For the text-containing cell, return its midpoint in [x, y] coordinate format. 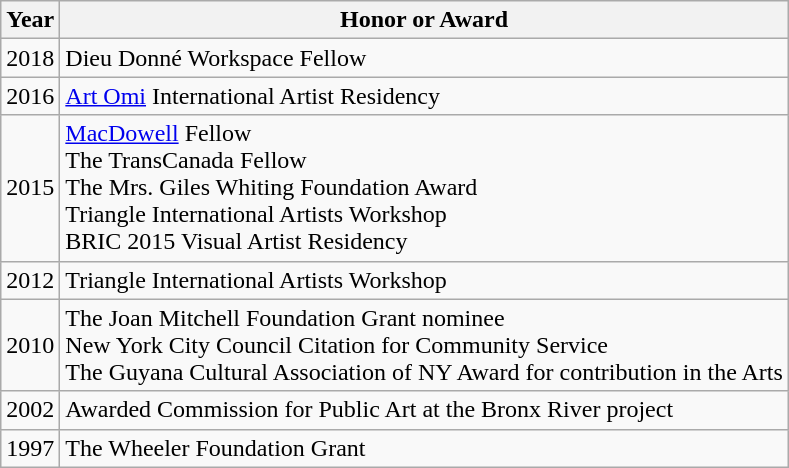
The Wheeler Foundation Grant [424, 448]
2018 [30, 58]
1997 [30, 448]
Honor or Award [424, 20]
2015 [30, 188]
Triangle International Artists Workshop [424, 280]
MacDowell FellowThe TransCanada FellowThe Mrs. Giles Whiting Foundation AwardTriangle International Artists WorkshopBRIC 2015 Visual Artist Residency [424, 188]
Awarded Commission for Public Art at the Bronx River project [424, 410]
2012 [30, 280]
Dieu Donné Workspace Fellow [424, 58]
Year [30, 20]
2010 [30, 345]
Art Omi International Artist Residency [424, 96]
2016 [30, 96]
2002 [30, 410]
